For the text-containing cell, return its midpoint in (X, Y) coordinate format. 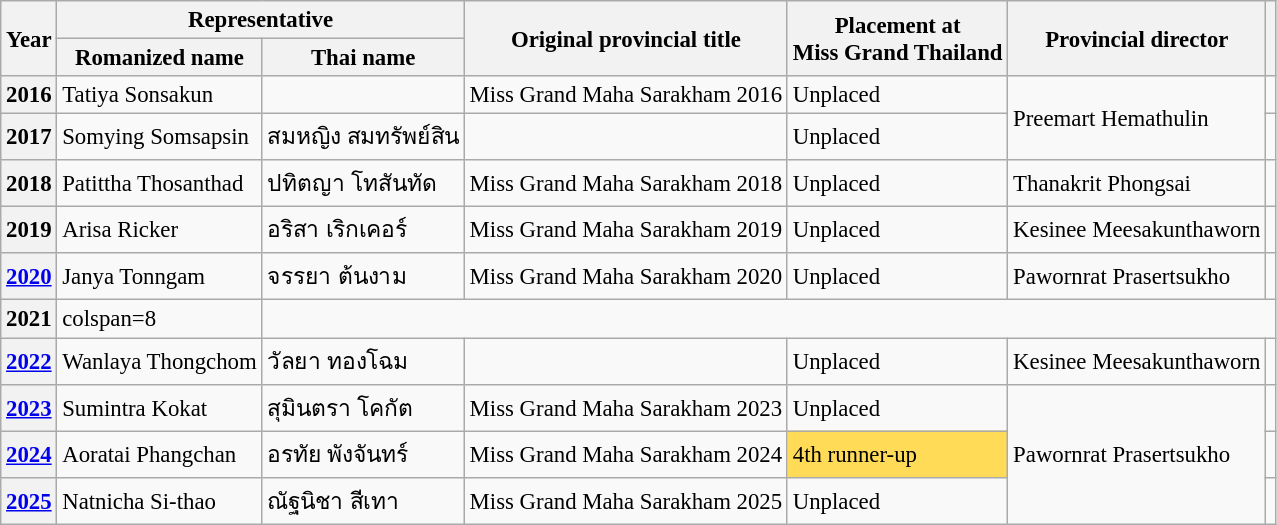
Original provincial title (626, 38)
Miss Grand Maha Sarakham 2020 (626, 278)
2017 (29, 138)
4th runner-up (897, 454)
อริสา เริกเคอร์ (363, 230)
colspan=8 (160, 319)
อรทัย พังจันทร์ (363, 454)
Tatiya Sonsakun (160, 95)
ณัฐนิชา สีเทา (363, 500)
Thai name (363, 58)
Romanized name (160, 58)
2018 (29, 184)
Thanakrit Phongsai (1137, 184)
Miss Grand Maha Sarakham 2018 (626, 184)
Provincial director (1137, 38)
2016 (29, 95)
Sumintra Kokat (160, 408)
Somying Somsapsin (160, 138)
Arisa Ricker (160, 230)
Patittha Thosanthad (160, 184)
2025 (29, 500)
Miss Grand Maha Sarakham 2016 (626, 95)
2024 (29, 454)
Year (29, 38)
2019 (29, 230)
Miss Grand Maha Sarakham 2023 (626, 408)
Miss Grand Maha Sarakham 2024 (626, 454)
วัลยา ทองโฉม (363, 362)
สุมินตรา โคกัต (363, 408)
Aoratai Phangchan (160, 454)
Wanlaya Thongchom (160, 362)
สมหญิง สมทรัพย์สิน (363, 138)
ปทิตญา โทสันทัด (363, 184)
Janya Tonngam (160, 278)
Miss Grand Maha Sarakham 2019 (626, 230)
จรรยา ต้นงาม (363, 278)
Placement atMiss Grand Thailand (897, 38)
2021 (29, 319)
Representative (260, 20)
Natnicha Si-thao (160, 500)
2022 (29, 362)
Miss Grand Maha Sarakham 2025 (626, 500)
2020 (29, 278)
2023 (29, 408)
Preemart Hemathulin (1137, 118)
